Output the (X, Y) coordinate of the center of the cell containing the given text.  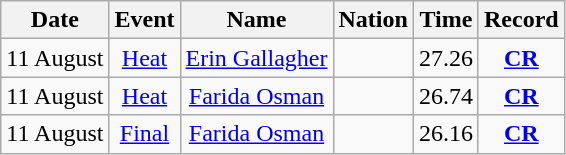
Event (144, 20)
Name (256, 20)
27.26 (446, 58)
Nation (373, 20)
Time (446, 20)
Erin Gallagher (256, 58)
26.74 (446, 96)
Record (521, 20)
26.16 (446, 134)
Final (144, 134)
Date (55, 20)
